Scan for the cell matching the given text and deliver its (X, Y) coordinate at center. 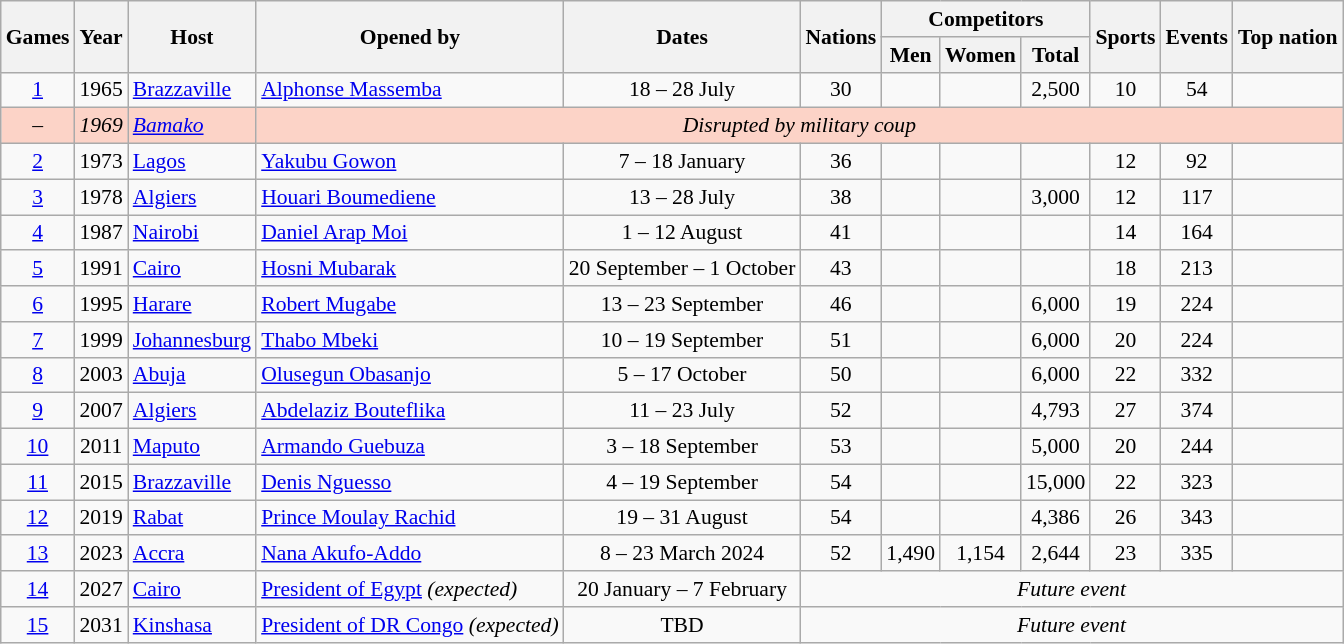
13 (38, 554)
Hosni Mubarak (410, 269)
343 (1196, 518)
Top nation (1288, 36)
43 (840, 269)
3,000 (1056, 197)
4 (38, 233)
Daniel Arap Moi (410, 233)
Year (100, 36)
TBD (682, 625)
Yakubu Gowon (410, 162)
Olusegun Obasanjo (410, 375)
1 (38, 90)
Accra (192, 554)
1,154 (980, 554)
7 – 18 January (682, 162)
6 (38, 304)
2019 (100, 518)
51 (840, 340)
Rabat (192, 518)
2015 (100, 482)
244 (1196, 447)
Kinshasa (192, 625)
7 (38, 340)
Host (192, 36)
Women (980, 55)
18 – 28 July (682, 90)
46 (840, 304)
1978 (100, 197)
Prince Moulay Rachid (410, 518)
3 – 18 September (682, 447)
Denis Nguesso (410, 482)
374 (1196, 411)
1973 (100, 162)
1995 (100, 304)
13 – 23 September (682, 304)
Events (1196, 36)
53 (840, 447)
Nairobi (192, 233)
335 (1196, 554)
Thabo Mbeki (410, 340)
50 (840, 375)
26 (1125, 518)
Nana Akufo-Addo (410, 554)
36 (840, 162)
2011 (100, 447)
Games (38, 36)
4,386 (1056, 518)
1987 (100, 233)
8 (38, 375)
Sports (1125, 36)
Maputo (192, 447)
4,793 (1056, 411)
117 (1196, 197)
Bamako (192, 126)
18 (1125, 269)
38 (840, 197)
Houari Boumediene (410, 197)
5 – 17 October (682, 375)
20 September – 1 October (682, 269)
2,500 (1056, 90)
30 (840, 90)
27 (1125, 411)
19 (1125, 304)
2023 (100, 554)
23 (1125, 554)
11 – 23 July (682, 411)
Lagos (192, 162)
8 – 23 March 2024 (682, 554)
20 January – 7 February (682, 589)
2007 (100, 411)
2 (38, 162)
Abuja (192, 375)
19 – 31 August (682, 518)
1991 (100, 269)
5 (38, 269)
2027 (100, 589)
1999 (100, 340)
Johannesburg (192, 340)
2031 (100, 625)
1,490 (910, 554)
Alphonse Massemba (410, 90)
332 (1196, 375)
92 (1196, 162)
41 (840, 233)
4 – 19 September (682, 482)
13 – 28 July (682, 197)
Dates (682, 36)
Men (910, 55)
Disrupted by military coup (799, 126)
15,000 (1056, 482)
Abdelaziz Bouteflika (410, 411)
164 (1196, 233)
9 (38, 411)
10 – 19 September (682, 340)
President of DR Congo (expected) (410, 625)
1965 (100, 90)
Opened by (410, 36)
5,000 (1056, 447)
213 (1196, 269)
323 (1196, 482)
Robert Mugabe (410, 304)
15 (38, 625)
1 – 12 August (682, 233)
President of Egypt (expected) (410, 589)
– (38, 126)
Harare (192, 304)
Nations (840, 36)
Total (1056, 55)
1969 (100, 126)
3 (38, 197)
11 (38, 482)
Competitors (986, 19)
Armando Guebuza (410, 447)
2003 (100, 375)
2,644 (1056, 554)
